Search for the cell housing the specified text and yield its (x, y) center coordinate. 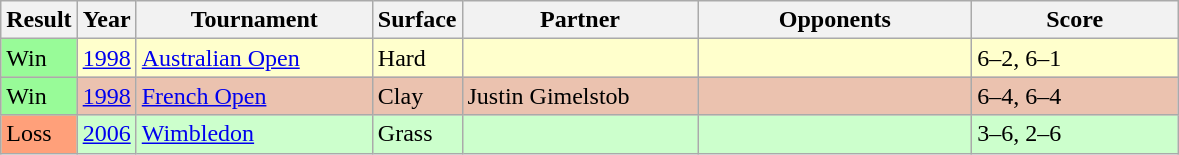
Justin Gimelstob (580, 96)
Grass (417, 134)
Opponents (835, 20)
Hard (417, 58)
Australian Open (254, 58)
Loss (39, 134)
Year (106, 20)
Score (1075, 20)
6–2, 6–1 (1075, 58)
3–6, 2–6 (1075, 134)
French Open (254, 96)
Tournament (254, 20)
6–4, 6–4 (1075, 96)
Clay (417, 96)
Partner (580, 20)
Result (39, 20)
Wimbledon (254, 134)
Surface (417, 20)
2006 (106, 134)
